Detect which cell encompasses the target text, then output its (X, Y) center coordinate. 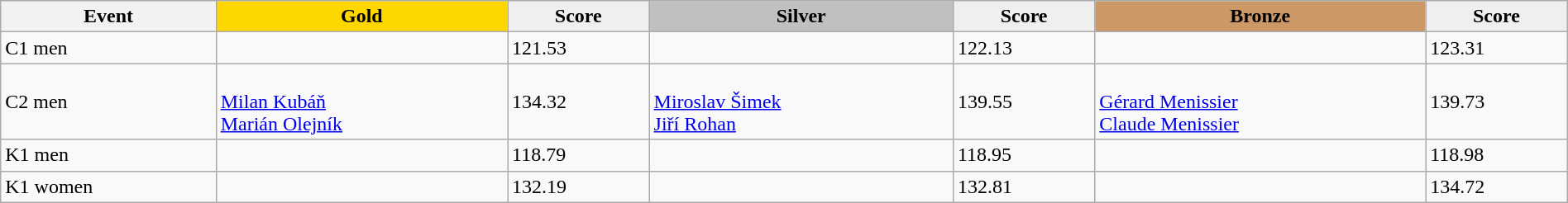
139.73 (1497, 101)
Silver (801, 17)
Milan KubáňMarián Olejník (361, 101)
118.95 (1024, 155)
C2 men (108, 101)
Miroslav ŠimekJiří Rohan (801, 101)
132.19 (579, 186)
Gérard MenissierClaude Menissier (1260, 101)
134.72 (1497, 186)
122.13 (1024, 48)
121.53 (579, 48)
118.79 (579, 155)
K1 men (108, 155)
139.55 (1024, 101)
118.98 (1497, 155)
K1 women (108, 186)
Bronze (1260, 17)
Event (108, 17)
C1 men (108, 48)
123.31 (1497, 48)
Gold (361, 17)
132.81 (1024, 186)
134.32 (579, 101)
